Locate the cell with the specified text and output its (X, Y) center coordinate. 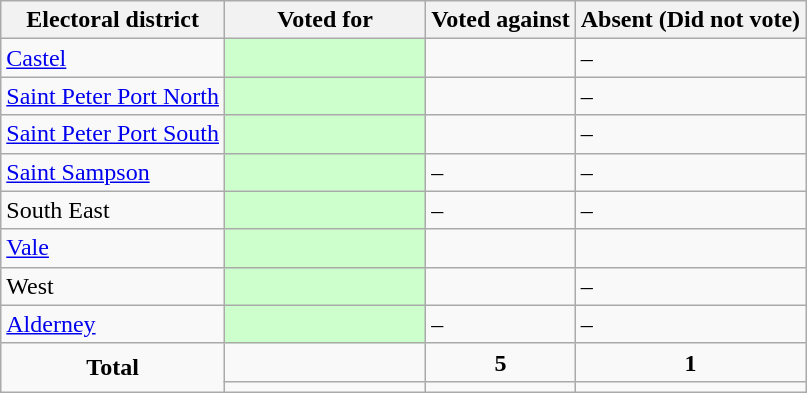
Saint Peter Port South (113, 134)
1 (690, 362)
Castel (113, 58)
Absent (Did not vote) (690, 20)
South East (113, 210)
Electoral district (113, 20)
Voted for (324, 20)
5 (501, 362)
West (113, 286)
Voted against (501, 20)
Total (113, 368)
Vale (113, 248)
Saint Peter Port North (113, 96)
Alderney (113, 324)
Saint Sampson (113, 172)
